Locate the cell with the specified text and output its (X, Y) center coordinate. 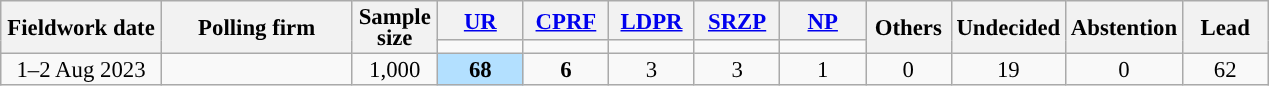
Polling firm (256, 28)
Undecided (1008, 28)
1 (823, 70)
NP (823, 20)
Others (909, 28)
Fieldwork date (82, 28)
Abstention (1124, 28)
62 (1225, 70)
Lead (1225, 28)
1,000 (395, 70)
SRZP (737, 20)
19 (1008, 70)
68 (481, 70)
UR (481, 20)
1–2 Aug 2023 (82, 70)
Samplesize (395, 28)
6 (566, 70)
LDPR (652, 20)
CPRF (566, 20)
